Determine the (x, y) coordinate at the center of the cell enclosing the given text.  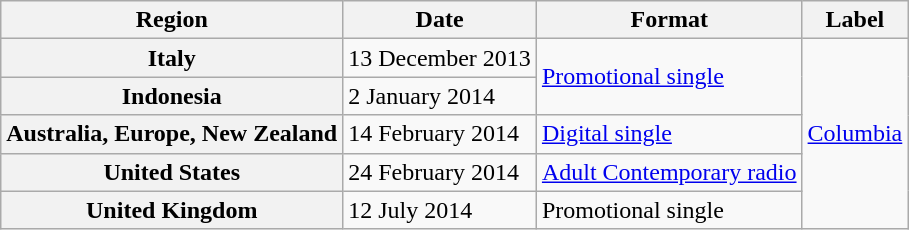
Australia, Europe, New Zealand (172, 134)
Format (669, 20)
Date (440, 20)
Adult Contemporary radio (669, 172)
United Kingdom (172, 210)
Label (855, 20)
12 July 2014 (440, 210)
13 December 2013 (440, 58)
14 February 2014 (440, 134)
Italy (172, 58)
United States (172, 172)
2 January 2014 (440, 96)
Indonesia (172, 96)
24 February 2014 (440, 172)
Digital single (669, 134)
Region (172, 20)
Columbia (855, 134)
